Locate the cell with the specified text and output its [x, y] center coordinate. 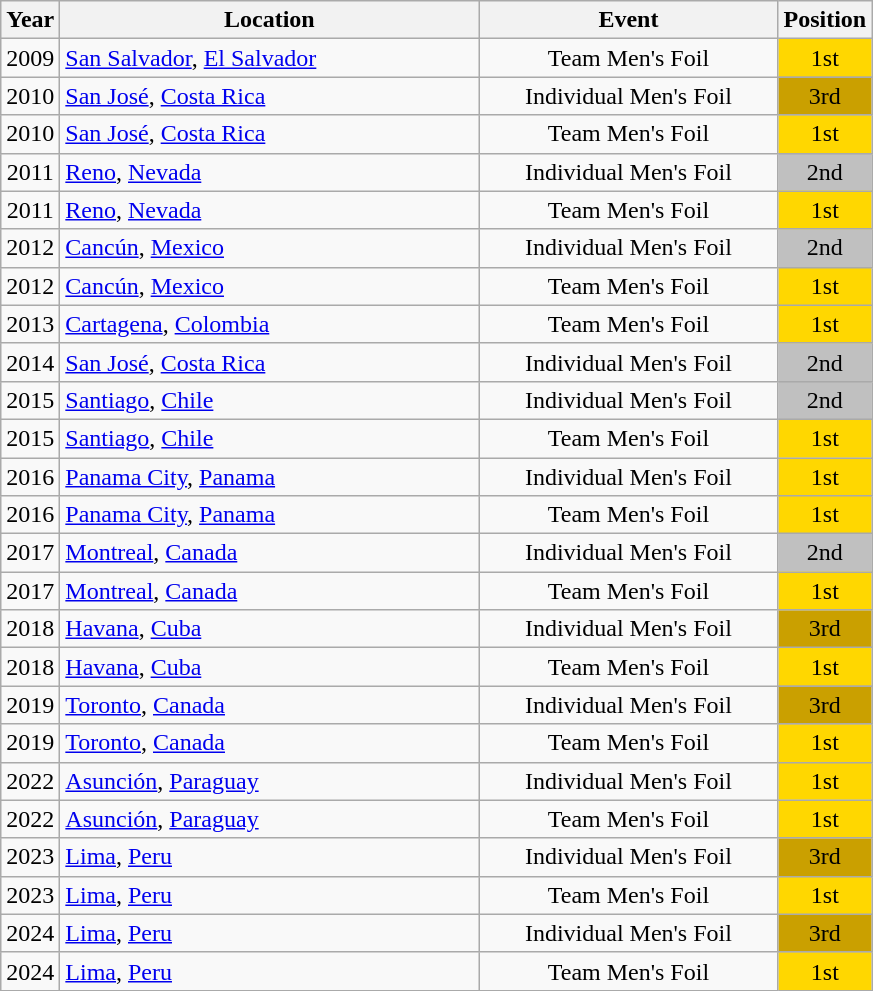
Cartagena, Colombia [270, 324]
2009 [30, 58]
Location [270, 20]
2014 [30, 362]
2013 [30, 324]
Year [30, 20]
Position [825, 20]
Event [628, 20]
San Salvador, El Salvador [270, 58]
